Capture the cell that displays the provided text and extract its [x, y] central coordinate. 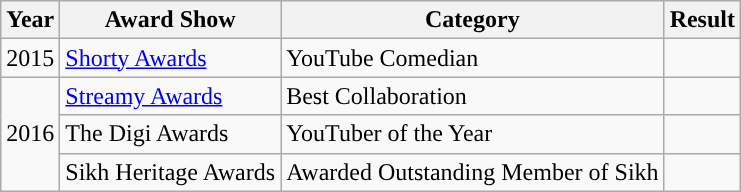
YouTuber of the Year [472, 134]
Award Show [170, 20]
Best Collaboration [472, 96]
Year [30, 20]
Streamy Awards [170, 96]
The Digi Awards [170, 134]
Result [702, 20]
2015 [30, 58]
2016 [30, 134]
Awarded Outstanding Member of Sikh [472, 172]
Sikh Heritage Awards [170, 172]
Shorty Awards [170, 58]
YouTube Comedian [472, 58]
Category [472, 20]
